Search for the cell housing the specified text and yield its (x, y) center coordinate. 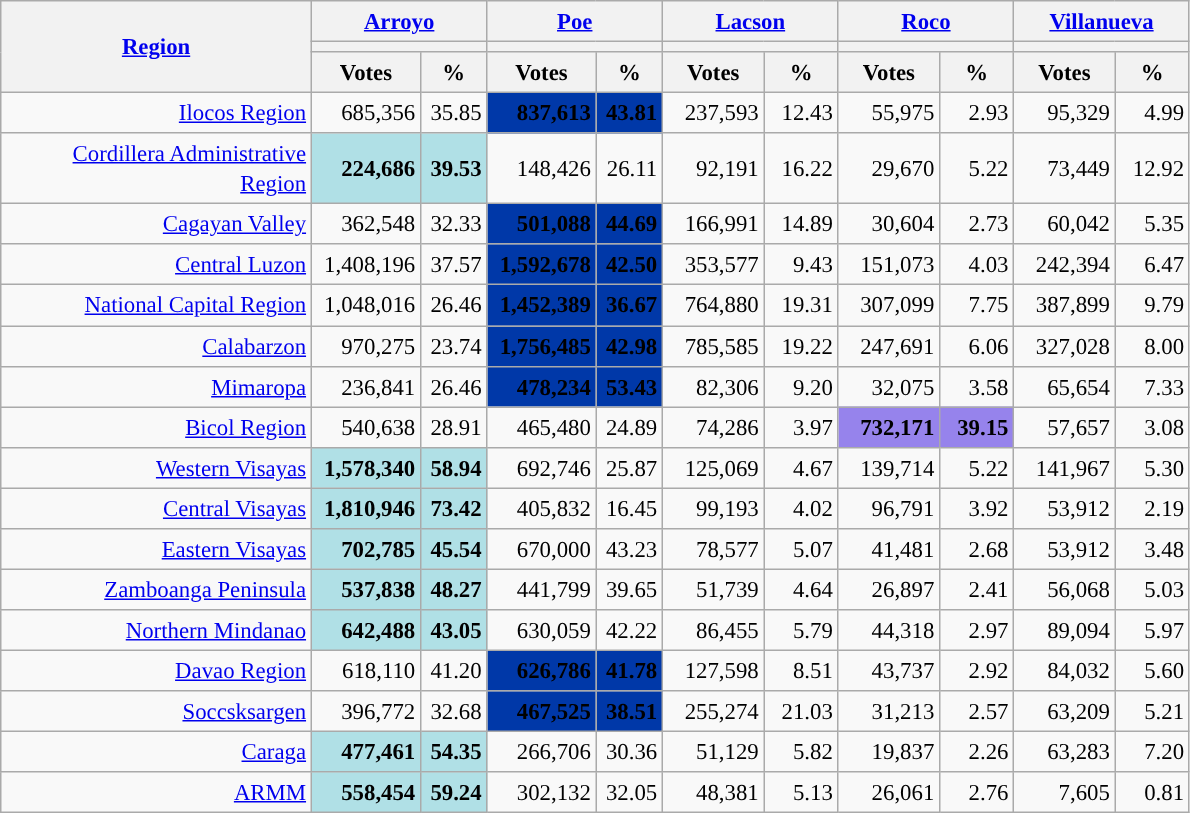
266,706 (542, 752)
82,306 (714, 386)
Caraga (156, 752)
685,356 (366, 114)
166,991 (714, 224)
540,638 (366, 428)
30.36 (629, 752)
837,613 (542, 114)
78,577 (714, 550)
2.26 (977, 752)
3.58 (977, 386)
5.79 (801, 630)
467,525 (542, 712)
642,488 (366, 630)
12.92 (1152, 168)
7.75 (977, 306)
5.03 (1152, 590)
2.41 (977, 590)
237,593 (714, 114)
630,059 (542, 630)
3.08 (1152, 428)
63,209 (1064, 712)
Arroyo (399, 22)
5.07 (801, 550)
4.99 (1152, 114)
Roco (926, 22)
139,714 (888, 468)
2.57 (977, 712)
362,548 (366, 224)
44.69 (629, 224)
43,737 (888, 670)
125,069 (714, 468)
84,032 (1064, 670)
477,461 (366, 752)
42.98 (629, 346)
42.22 (629, 630)
2.92 (977, 670)
32.68 (454, 712)
247,691 (888, 346)
1,578,340 (366, 468)
465,480 (542, 428)
31,213 (888, 712)
54.35 (454, 752)
43.23 (629, 550)
63,283 (1064, 752)
96,791 (888, 508)
Western Visayas (156, 468)
32,075 (888, 386)
9.43 (801, 264)
2.68 (977, 550)
Bicol Region (156, 428)
478,234 (542, 386)
73.42 (454, 508)
2.73 (977, 224)
National Capital Region (156, 306)
48.27 (454, 590)
86,455 (714, 630)
255,274 (714, 712)
353,577 (714, 264)
702,785 (366, 550)
7.33 (1152, 386)
99,193 (714, 508)
537,838 (366, 590)
Central Visayas (156, 508)
6.47 (1152, 264)
396,772 (366, 712)
Region (156, 47)
1,810,946 (366, 508)
302,132 (542, 792)
148,426 (542, 168)
Eastern Visayas (156, 550)
92,191 (714, 168)
8.51 (801, 670)
Zamboanga Peninsula (156, 590)
26.11 (629, 168)
21.03 (801, 712)
4.03 (977, 264)
14.89 (801, 224)
626,786 (542, 670)
970,275 (366, 346)
43.05 (454, 630)
28.91 (454, 428)
53.43 (629, 386)
38.51 (629, 712)
387,899 (1064, 306)
224,686 (366, 168)
65,654 (1064, 386)
41.78 (629, 670)
242,394 (1064, 264)
32.05 (629, 792)
35.85 (454, 114)
1,592,678 (542, 264)
6.06 (977, 346)
89,094 (1064, 630)
785,585 (714, 346)
41,481 (888, 550)
5.35 (1152, 224)
39.53 (454, 168)
Soccsksargen (156, 712)
32.33 (454, 224)
4.67 (801, 468)
37.57 (454, 264)
236,841 (366, 386)
2.97 (977, 630)
4.64 (801, 590)
5.60 (1152, 670)
29,670 (888, 168)
43.81 (629, 114)
151,073 (888, 264)
Poe (575, 22)
26,061 (888, 792)
51,739 (714, 590)
9.20 (801, 386)
1,452,389 (542, 306)
ARMM (156, 792)
42.50 (629, 264)
41.20 (454, 670)
558,454 (366, 792)
5.97 (1152, 630)
Northern Mindanao (156, 630)
26,897 (888, 590)
39.15 (977, 428)
141,967 (1064, 468)
327,028 (1064, 346)
7.20 (1152, 752)
30,604 (888, 224)
36.67 (629, 306)
58.94 (454, 468)
55,975 (888, 114)
25.87 (629, 468)
Central Luzon (156, 264)
307,099 (888, 306)
Ilocos Region (156, 114)
51,129 (714, 752)
59.24 (454, 792)
19.31 (801, 306)
39.65 (629, 590)
732,171 (888, 428)
56,068 (1064, 590)
764,880 (714, 306)
60,042 (1064, 224)
19.22 (801, 346)
5.30 (1152, 468)
Calabarzon (156, 346)
24.89 (629, 428)
57,657 (1064, 428)
Cagayan Valley (156, 224)
692,746 (542, 468)
16.22 (801, 168)
441,799 (542, 590)
3.48 (1152, 550)
0.81 (1152, 792)
1,756,485 (542, 346)
48,381 (714, 792)
45.54 (454, 550)
Cordillera Administrative Region (156, 168)
405,832 (542, 508)
74,286 (714, 428)
23.74 (454, 346)
2.19 (1152, 508)
4.02 (801, 508)
3.97 (801, 428)
2.93 (977, 114)
12.43 (801, 114)
16.45 (629, 508)
3.92 (977, 508)
501,088 (542, 224)
1,048,016 (366, 306)
73,449 (1064, 168)
8.00 (1152, 346)
5.21 (1152, 712)
95,329 (1064, 114)
Lacson (751, 22)
Villanueva (1102, 22)
5.13 (801, 792)
Mimaropa (156, 386)
1,408,196 (366, 264)
5.82 (801, 752)
2.76 (977, 792)
7,605 (1064, 792)
618,110 (366, 670)
Davao Region (156, 670)
19,837 (888, 752)
670,000 (542, 550)
44,318 (888, 630)
9.79 (1152, 306)
127,598 (714, 670)
